Search for the cell housing the specified text and yield its [x, y] center coordinate. 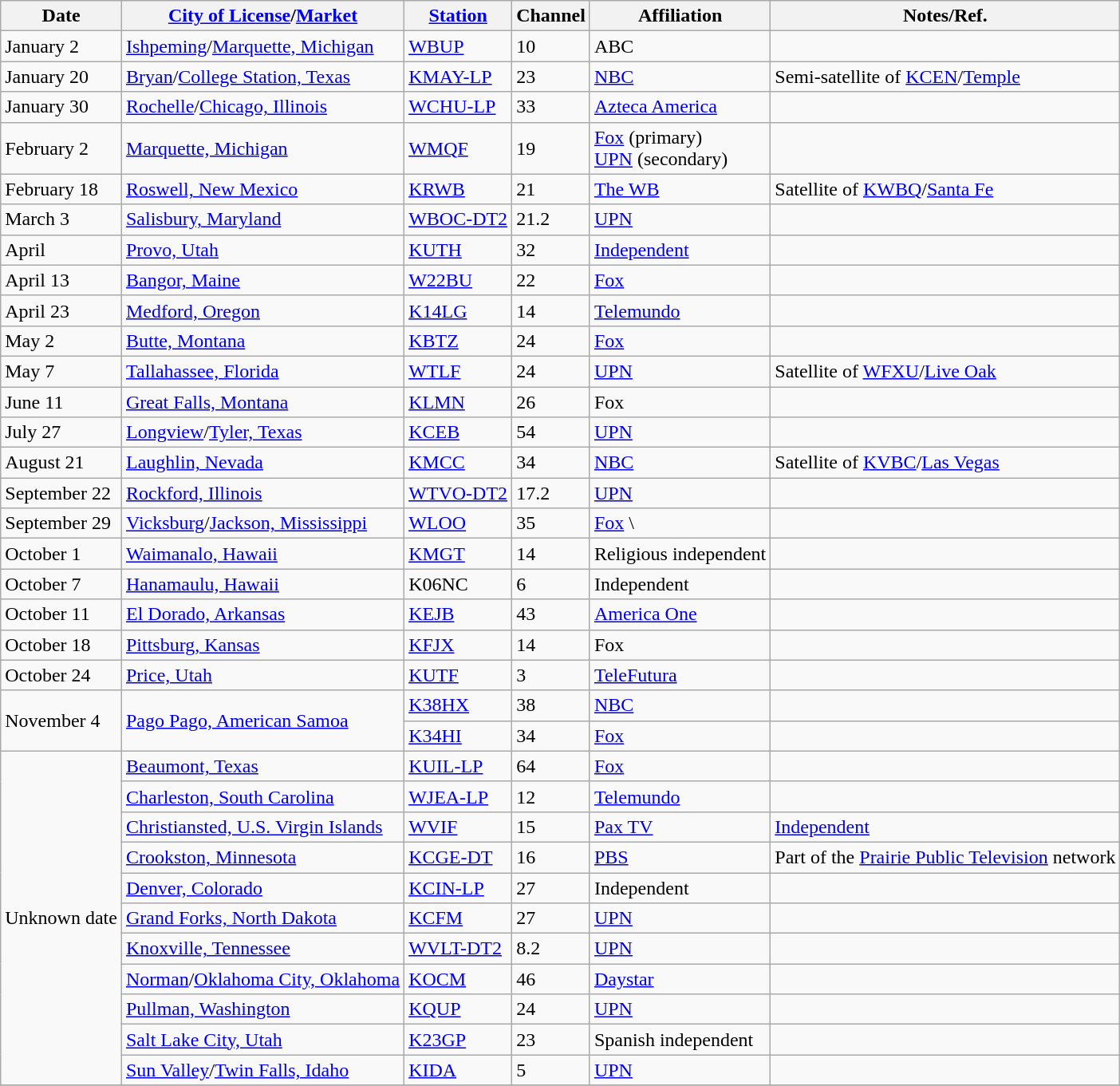
January 2 [61, 46]
Great Falls, Montana [262, 401]
April 23 [61, 310]
May 2 [61, 341]
K14LG [458, 310]
WCHU-LP [458, 107]
WVLT-DT2 [458, 949]
KFJX [458, 645]
16 [551, 857]
6 [551, 584]
Notes/Ref. [945, 16]
Semi-satellite of KCEN/Temple [945, 77]
WTLF [458, 371]
Date [61, 16]
Station [458, 16]
Pullman, Washington [262, 1009]
Part of the Prairie Public Television network [945, 857]
October 11 [61, 614]
Medford, Oregon [262, 310]
Provo, Utah [262, 250]
Butte, Montana [262, 341]
Price, Utah [262, 675]
KMAY-LP [458, 77]
April [61, 250]
February 18 [61, 189]
The WB [680, 189]
3 [551, 675]
October 24 [61, 675]
Longview/Tyler, Texas [262, 432]
K38HX [458, 705]
Laughlin, Nevada [262, 463]
8.2 [551, 949]
WMQF [458, 148]
19 [551, 148]
Bangor, Maine [262, 280]
K34HI [458, 736]
Roswell, New Mexico [262, 189]
ABC [680, 46]
April 13 [61, 280]
Grand Forks, North Dakota [262, 918]
September 29 [61, 523]
Pittsburg, Kansas [262, 645]
Waimanalo, Hawaii [262, 554]
21 [551, 189]
Daystar [680, 979]
54 [551, 432]
10 [551, 46]
KCFM [458, 918]
Vicksburg/Jackson, Mississippi [262, 523]
38 [551, 705]
Satellite of WFXU/Live Oak [945, 371]
5 [551, 1070]
26 [551, 401]
Christiansted, U.S. Virgin Islands [262, 827]
July 27 [61, 432]
Satellite of KWBQ/Santa Fe [945, 189]
WJEA-LP [458, 796]
October 1 [61, 554]
Salt Lake City, Utah [262, 1040]
February 2 [61, 148]
June 11 [61, 401]
Satellite of KVBC/Las Vegas [945, 463]
Unknown date [61, 918]
KMCC [458, 463]
KBTZ [458, 341]
35 [551, 523]
WBUP [458, 46]
12 [551, 796]
Salisbury, Maryland [262, 219]
Religious independent [680, 554]
Affiliation [680, 16]
Knoxville, Tennessee [262, 949]
Tallahassee, Florida [262, 371]
KQUP [458, 1009]
January 20 [61, 77]
KCIN-LP [458, 888]
Norman/Oklahoma City, Oklahoma [262, 979]
January 30 [61, 107]
WLOO [458, 523]
May 7 [61, 371]
March 3 [61, 219]
El Dorado, Arkansas [262, 614]
Channel [551, 16]
17.2 [551, 493]
Charleston, South Carolina [262, 796]
32 [551, 250]
KUTF [458, 675]
Fox \ [680, 523]
City of License/Market [262, 16]
KCGE-DT [458, 857]
Spanish independent [680, 1040]
WVIF [458, 827]
Rochelle/Chicago, Illinois [262, 107]
KIDA [458, 1070]
KLMN [458, 401]
15 [551, 827]
KUTH [458, 250]
America One [680, 614]
September 22 [61, 493]
Rockford, Illinois [262, 493]
Bryan/College Station, Texas [262, 77]
KEJB [458, 614]
WTVO-DT2 [458, 493]
64 [551, 766]
TeleFutura [680, 675]
Pago Pago, American Samoa [262, 721]
August 21 [61, 463]
Ishpeming/Marquette, Michigan [262, 46]
WBOC-DT2 [458, 219]
K23GP [458, 1040]
KCEB [458, 432]
33 [551, 107]
Fox (primary) UPN (secondary) [680, 148]
KMGT [458, 554]
Pax TV [680, 827]
Crookston, Minnesota [262, 857]
Hanamaulu, Hawaii [262, 584]
K06NC [458, 584]
46 [551, 979]
Beaumont, Texas [262, 766]
21.2 [551, 219]
43 [551, 614]
22 [551, 280]
KOCM [458, 979]
Azteca America [680, 107]
W22BU [458, 280]
KRWB [458, 189]
Sun Valley/Twin Falls, Idaho [262, 1070]
November 4 [61, 721]
Marquette, Michigan [262, 148]
Denver, Colorado [262, 888]
PBS [680, 857]
October 7 [61, 584]
KUIL-LP [458, 766]
October 18 [61, 645]
